For the text-containing cell, return its midpoint in [x, y] coordinate format. 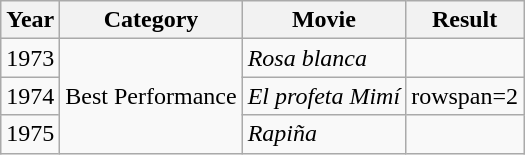
Rapiña [324, 134]
Movie [324, 20]
Category [151, 20]
rowspan=2 [465, 96]
El profeta Mimí [324, 96]
Best Performance [151, 96]
Rosa blanca [324, 58]
1974 [30, 96]
1975 [30, 134]
Result [465, 20]
1973 [30, 58]
Year [30, 20]
